Scan for the cell matching the given text and deliver its [X, Y] coordinate at center. 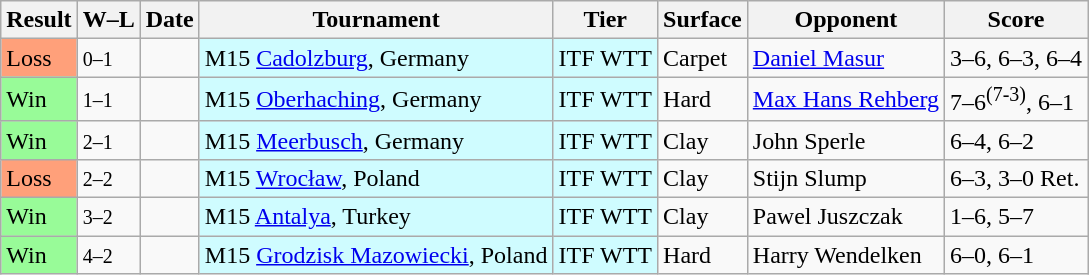
W–L [108, 20]
Pawel Juszczak [846, 217]
Stijn Slump [846, 178]
Max Hans Rehberg [846, 100]
M15 Wrocław, Poland [376, 178]
M15 Oberhaching, Germany [376, 100]
John Sperle [846, 140]
Score [1016, 20]
Daniel Masur [846, 58]
1–6, 5–7 [1016, 217]
7–6(7-3), 6–1 [1016, 100]
6–3, 3–0 Ret. [1016, 178]
Tournament [376, 20]
M15 Meerbusch, Germany [376, 140]
M15 Antalya, Turkey [376, 217]
Surface [703, 20]
Opponent [846, 20]
M15 Cadolzburg, Germany [376, 58]
0–1 [108, 58]
Harry Wendelken [846, 255]
3–6, 6–3, 6–4 [1016, 58]
Result [39, 20]
6–0, 6–1 [1016, 255]
Date [170, 20]
M15 Grodzisk Mazowiecki, Poland [376, 255]
6–4, 6–2 [1016, 140]
Tier [606, 20]
2–2 [108, 178]
Carpet [703, 58]
3–2 [108, 217]
2–1 [108, 140]
1–1 [108, 100]
4–2 [108, 255]
